Return (x, y) of the center of cell containing provided text 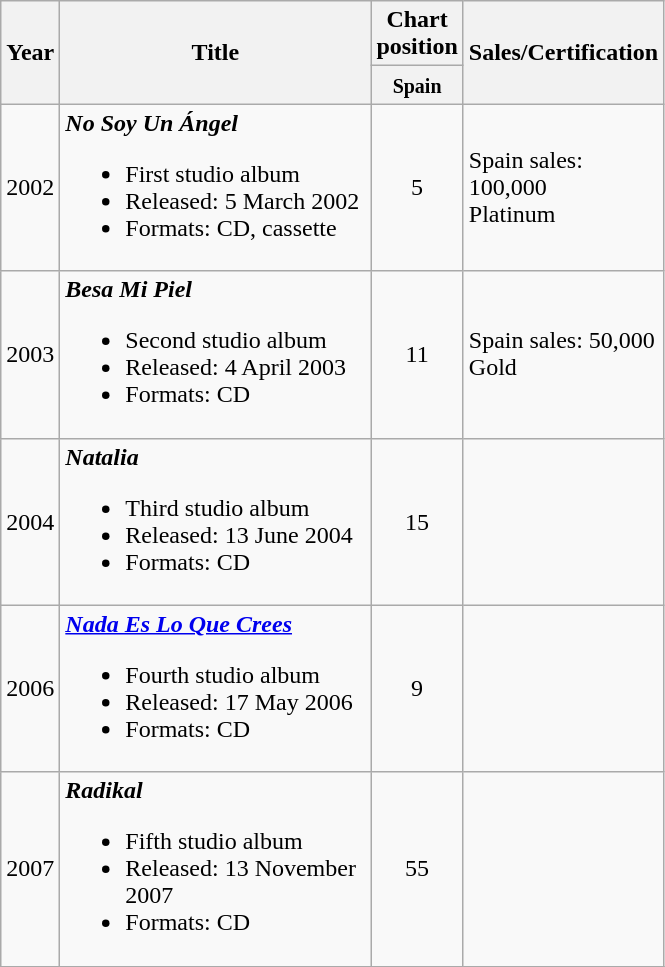
NataliaThird studio albumReleased: 13 June 2004Formats: CD (216, 522)
RadikalFifth studio albumReleased: 13 November 2007Formats: CD (216, 869)
15 (417, 522)
2004 (30, 522)
Spain sales: 100,000Platinum (563, 188)
Nada Es Lo Que CreesFourth studio albumReleased: 17 May 2006Formats: CD (216, 688)
2003 (30, 354)
2006 (30, 688)
9 (417, 688)
Besa Mi PielSecond studio albumReleased: 4 April 2003Formats: CD (216, 354)
Year (30, 52)
11 (417, 354)
Spain sales: 50,000Gold (563, 354)
Spain (417, 85)
2002 (30, 188)
2007 (30, 869)
Chart position (417, 34)
55 (417, 869)
5 (417, 188)
No Soy Un ÁngelFirst studio albumReleased: 5 March 2002Formats: CD, cassette (216, 188)
Title (216, 52)
Sales/Certification (563, 52)
